Determine the (X, Y) coordinate at the center of the cell enclosing the given text.  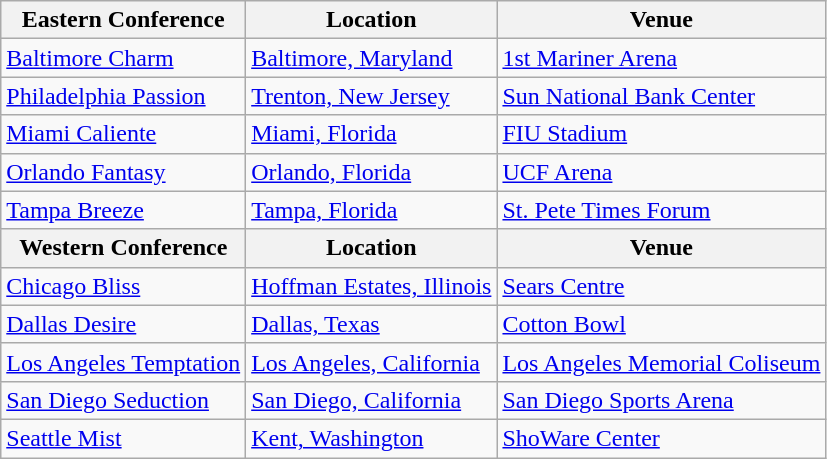
Sears Centre (662, 286)
Los Angeles Memorial Coliseum (662, 362)
San Diego Sports Arena (662, 400)
Miami, Florida (372, 134)
Western Conference (124, 248)
Kent, Washington (372, 438)
Los Angeles Temptation (124, 362)
Eastern Conference (124, 20)
Trenton, New Jersey (372, 96)
Sun National Bank Center (662, 96)
ShoWare Center (662, 438)
Baltimore, Maryland (372, 58)
Dallas, Texas (372, 324)
1st Mariner Arena (662, 58)
Dallas Desire (124, 324)
FIU Stadium (662, 134)
San Diego, California (372, 400)
San Diego Seduction (124, 400)
Orlando, Florida (372, 172)
Seattle Mist (124, 438)
Tampa Breeze (124, 210)
Orlando Fantasy (124, 172)
Philadelphia Passion (124, 96)
UCF Arena (662, 172)
Chicago Bliss (124, 286)
Hoffman Estates, Illinois (372, 286)
St. Pete Times Forum (662, 210)
Los Angeles, California (372, 362)
Baltimore Charm (124, 58)
Miami Caliente (124, 134)
Tampa, Florida (372, 210)
Cotton Bowl (662, 324)
